Pinpoint the cell where the given text exists, returning its (x, y) midpoint coordinate. 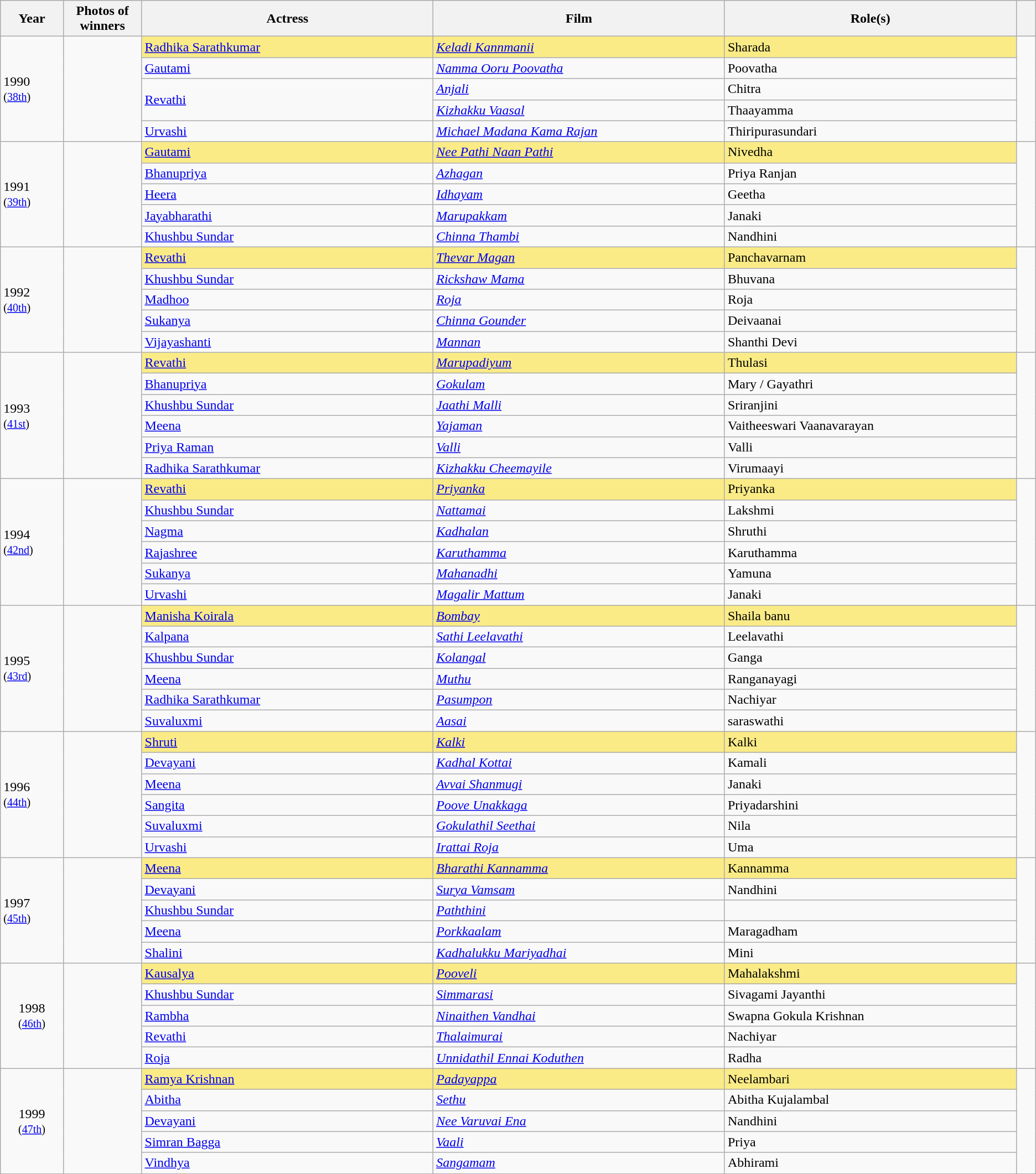
Paththini (579, 910)
Porkkaalam (579, 931)
Mini (870, 952)
Aasai (579, 721)
Shanthi Devi (870, 342)
Sharada (870, 47)
Rambha (288, 1016)
Pooveli (579, 974)
Vaitheeswari Vaanavarayan (870, 426)
Rickshaw Mama (579, 278)
Heera (288, 194)
Abitha Kujalambal (870, 1100)
Mahanadhi (579, 573)
Lakshmi (870, 510)
Abhirami (870, 1163)
Priya Ranjan (870, 173)
Mary / Gayathri (870, 384)
Priyadarshini (870, 805)
1997 (45th) (32, 910)
Chitra (870, 89)
Gokulathil Seethai (579, 826)
Manisha Koirala (288, 616)
Sangamam (579, 1163)
Thevar Magan (579, 257)
Gokulam (579, 384)
Nee Varuvai Ena (579, 1121)
1994 (42nd) (32, 542)
Vaali (579, 1142)
Idhayam (579, 194)
Sathi Leelavathi (579, 637)
Nee Pathi Naan Pathi (579, 152)
Shalini (288, 952)
Nattamai (579, 510)
Bhuvana (870, 278)
Abitha (288, 1100)
Irattai Roja (579, 847)
Ganga (870, 658)
Ranganayagi (870, 679)
Thulasi (870, 363)
1995 (43rd) (32, 668)
Muthu (579, 679)
Maragadham (870, 931)
Jaathi Malli (579, 405)
Kamali (870, 763)
Shruti (288, 742)
Geetha (870, 194)
Kausalya (288, 974)
Kalpana (288, 637)
Surya Vamsam (579, 889)
Neelambari (870, 1079)
Thaayamma (870, 110)
1992 (40th) (32, 299)
Madhoo (288, 300)
Azhagan (579, 173)
Kannamma (870, 868)
Avvai Shanmugi (579, 784)
Thalaimurai (579, 1037)
Ninaithen Vandhai (579, 1016)
Jayabharathi (288, 215)
Rajashree (288, 552)
Mannan (579, 342)
Nivedha (870, 152)
Michael Madana Kama Rajan (579, 131)
Uma (870, 847)
Kadhalan (579, 531)
Padayappa (579, 1079)
Shaila banu (870, 616)
Film (579, 19)
Yamuna (870, 573)
Marupakkam (579, 215)
Priya Raman (288, 447)
Vindhya (288, 1163)
Bharathi Kannamma (579, 868)
Poove Unakkaga (579, 805)
1991 (39th) (32, 194)
Priya (870, 1142)
Role(s) (870, 19)
Actress (288, 19)
Ramya Krishnan (288, 1079)
Thiripurasundari (870, 131)
Pasumpon (579, 700)
Namma Ooru Poovatha (579, 68)
1993 (41st) (32, 415)
Kadhalukku Mariyadhai (579, 952)
Simmarasi (579, 995)
Radha (870, 1058)
1999 (47th) (32, 1121)
Keladi Kannmanii (579, 47)
Kizhakku Vaasal (579, 110)
Simran Bagga (288, 1142)
Leelavathi (870, 637)
Anjali (579, 89)
Photos of winners (102, 19)
Nagma (288, 531)
Chinna Thambi (579, 236)
Nila (870, 826)
Shruthi (870, 531)
saraswathi (870, 721)
Kadhal Kottai (579, 763)
Panchavarnam (870, 257)
Chinna Gounder (579, 321)
Sethu (579, 1100)
Marupadiyum (579, 363)
Sriranjini (870, 405)
Swapna Gokula Krishnan (870, 1016)
Kolangal (579, 658)
Virumaayi (870, 468)
Yajaman (579, 426)
Kizhakku Cheemayile (579, 468)
Deivaanai (870, 321)
1996 (44th) (32, 794)
Bombay (579, 616)
Year (32, 19)
Vijayashanti (288, 342)
Sangita (288, 805)
1998 (46th) (32, 1016)
Sivagami Jayanthi (870, 995)
Poovatha (870, 68)
1990 (38th) (32, 89)
Mahalakshmi (870, 974)
Magalir Mattum (579, 594)
Unnidathil Ennai Koduthen (579, 1058)
